Find where the given text appears and provide that cell's center as [X, Y] coordinate. 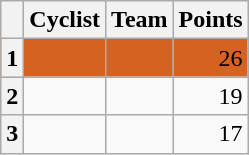
2 [12, 96]
26 [210, 58]
19 [210, 96]
Points [210, 20]
Team [140, 20]
Cyclist [65, 20]
17 [210, 134]
3 [12, 134]
1 [12, 58]
